Return (X, Y) of the center of cell containing provided text 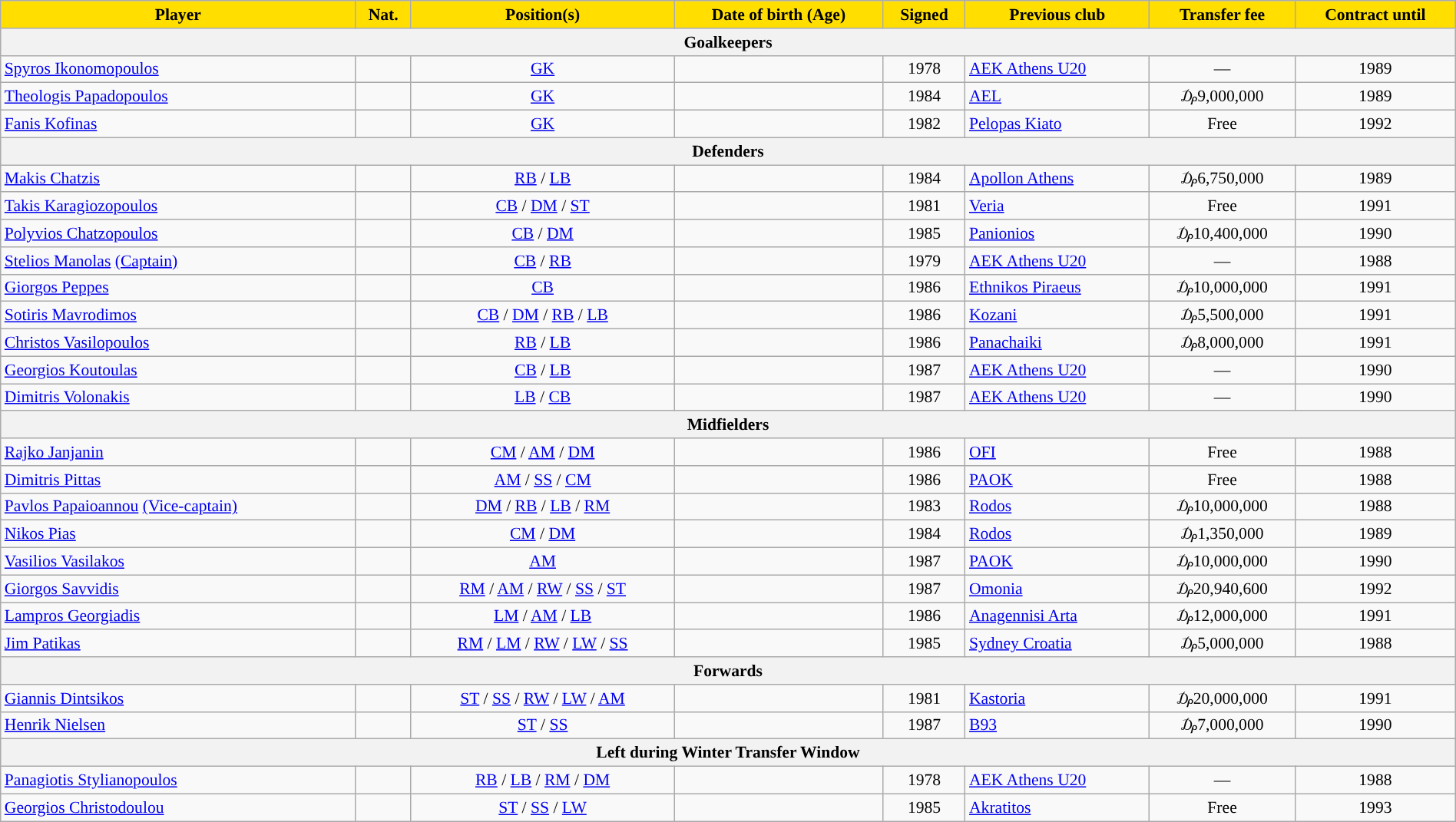
B93 (1057, 725)
Vasilios Vasilakos (178, 562)
Date of birth (Age) (779, 15)
₯10,400,000 (1223, 233)
Lampros Georgiadis (178, 616)
CB / DM / RB / LB (542, 315)
₯8,000,000 (1223, 343)
LB / CB (542, 398)
1993 (1376, 807)
Kastoria (1057, 698)
₯7,000,000 (1223, 725)
RM / LM / RW / LW / SS (542, 644)
RM / AM / RW / SS / ST (542, 589)
Dimitris Pittas (178, 480)
Giorgos Peppes (178, 288)
Player (178, 15)
Panionios (1057, 233)
₯9,000,000 (1223, 97)
Christos Vasilopoulos (178, 343)
Giannis Dintsikos (178, 698)
₯12,000,000 (1223, 616)
₯1,350,000 (1223, 534)
₯20,000,000 (1223, 698)
Veria (1057, 206)
Left during Winter Transfer Window (728, 753)
Rajko Janjanin (178, 452)
Defenders (728, 151)
Jim Patikas (178, 644)
CM / AM / DM (542, 452)
LM / AM / LB (542, 616)
Theologis Papadopoulos (178, 97)
CB / LB (542, 370)
CM / DM (542, 534)
ST / SS (542, 725)
Sydney Croatia (1057, 644)
Position(s) (542, 15)
₯6,750,000 (1223, 179)
RB / LB / RM / DM (542, 781)
ST / SS / LW (542, 807)
AEL (1057, 97)
1979 (925, 261)
DM / RB / LB / RM (542, 507)
Henrik Nielsen (178, 725)
ST / SS / RW / LW / AM (542, 698)
Makis Chatzis (178, 179)
Anagennisi Arta (1057, 616)
Signed (925, 15)
1983 (925, 507)
Georgios Christodoulou (178, 807)
CB / DM / ST (542, 206)
Panagiotis Stylianopoulos (178, 781)
Previous club (1057, 15)
Apollon Athens (1057, 179)
Spyros Ikonomopoulos (178, 69)
AM / SS / CM (542, 480)
Stelios Manolas (Captain) (178, 261)
Midfielders (728, 425)
₯20,940,600 (1223, 589)
Ethnikos Piraeus (1057, 288)
Transfer fee (1223, 15)
₯5,000,000 (1223, 644)
Akratitos (1057, 807)
CB / DM (542, 233)
Pelopas Kiato (1057, 124)
1982 (925, 124)
Panachaiki (1057, 343)
₯5,500,000 (1223, 315)
Takis Karagiozopoulos (178, 206)
Nat. (383, 15)
Fanis Kofinas (178, 124)
Sotiris Mavrodimos (178, 315)
AM (542, 562)
Georgios Koutoulas (178, 370)
Forwards (728, 671)
Giorgos Savvidis (178, 589)
Omonia (1057, 589)
CB / RB (542, 261)
CB (542, 288)
Goalkeepers (728, 42)
Contract until (1376, 15)
Nikos Pias (178, 534)
Polyvios Chatzopoulos (178, 233)
Dimitris Volonakis (178, 398)
Kozani (1057, 315)
Pavlos Papaioannou (Vice-captain) (178, 507)
OFI (1057, 452)
